Scan for the cell matching the given text and deliver its (X, Y) coordinate at center. 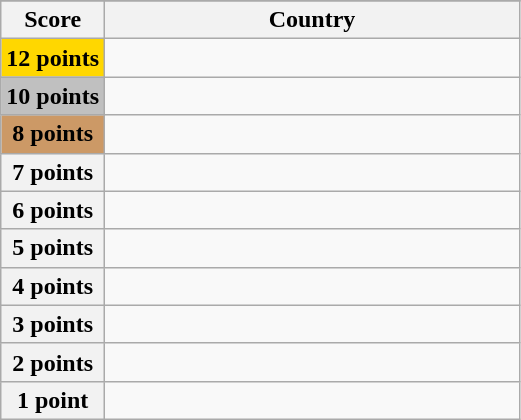
5 points (53, 248)
6 points (53, 210)
1 point (53, 400)
Country (312, 20)
7 points (53, 172)
4 points (53, 286)
8 points (53, 134)
2 points (53, 362)
3 points (53, 324)
Score (53, 20)
10 points (53, 96)
12 points (53, 58)
